Scan for the cell matching the given text and deliver its (X, Y) coordinate at center. 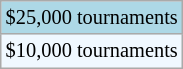
$25,000 tournaments (92, 17)
$10,000 tournaments (92, 51)
